Output the (x, y) coordinate of the center of the cell containing the given text.  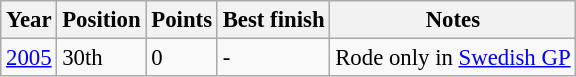
- (273, 58)
Position (102, 20)
2005 (29, 58)
30th (102, 58)
Best finish (273, 20)
Rode only in Swedish GP (453, 58)
Year (29, 20)
Points (182, 20)
Notes (453, 20)
0 (182, 58)
